For the text-containing cell, return its midpoint in [X, Y] coordinate format. 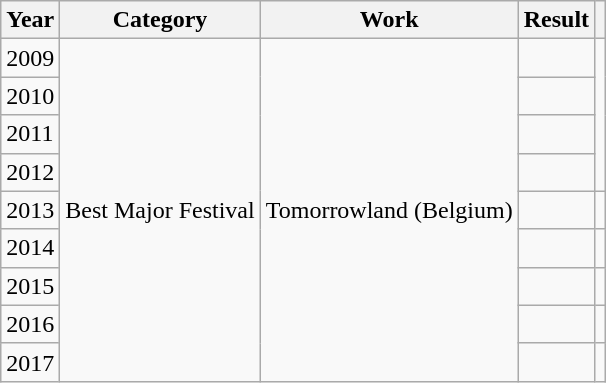
2009 [30, 58]
Category [160, 20]
2013 [30, 210]
2015 [30, 286]
Work [389, 20]
2016 [30, 324]
2012 [30, 172]
Best Major Festival [160, 210]
Tomorrowland (Belgium) [389, 210]
2014 [30, 248]
2011 [30, 134]
Result [556, 20]
2017 [30, 362]
Year [30, 20]
2010 [30, 96]
